Capture the cell that displays the provided text and extract its [X, Y] central coordinate. 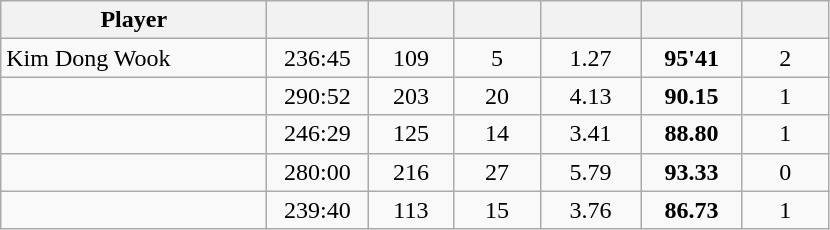
1.27 [590, 58]
5 [497, 58]
216 [411, 172]
109 [411, 58]
125 [411, 134]
236:45 [318, 58]
90.15 [692, 96]
4.13 [590, 96]
Kim Dong Wook [134, 58]
88.80 [692, 134]
0 [785, 172]
203 [411, 96]
20 [497, 96]
86.73 [692, 210]
280:00 [318, 172]
2 [785, 58]
113 [411, 210]
14 [497, 134]
3.76 [590, 210]
246:29 [318, 134]
15 [497, 210]
3.41 [590, 134]
93.33 [692, 172]
Player [134, 20]
5.79 [590, 172]
239:40 [318, 210]
95'41 [692, 58]
27 [497, 172]
290:52 [318, 96]
